Pinpoint the cell where the given text exists, returning its (x, y) midpoint coordinate. 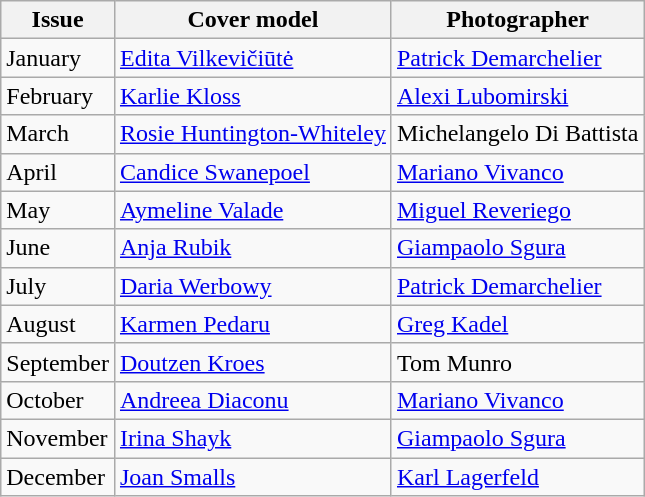
Miguel Reveriego (517, 210)
Candice Swanepoel (252, 172)
Karlie Kloss (252, 96)
November (58, 438)
Alexi Lubomirski (517, 96)
Aymeline Valade (252, 210)
July (58, 286)
Michelangelo Di Battista (517, 134)
May (58, 210)
April (58, 172)
September (58, 362)
October (58, 400)
Irina Shayk (252, 438)
Doutzen Kroes (252, 362)
February (58, 96)
Anja Rubik (252, 248)
December (58, 477)
Edita Vilkevičiūtė (252, 58)
Andreea Diaconu (252, 400)
Greg Kadel (517, 324)
Photographer (517, 20)
Cover model (252, 20)
Rosie Huntington-Whiteley (252, 134)
Joan Smalls (252, 477)
June (58, 248)
March (58, 134)
Daria Werbowy (252, 286)
Issue (58, 20)
January (58, 58)
August (58, 324)
Karmen Pedaru (252, 324)
Tom Munro (517, 362)
Karl Lagerfeld (517, 477)
